Search for the cell housing the specified text and yield its (x, y) center coordinate. 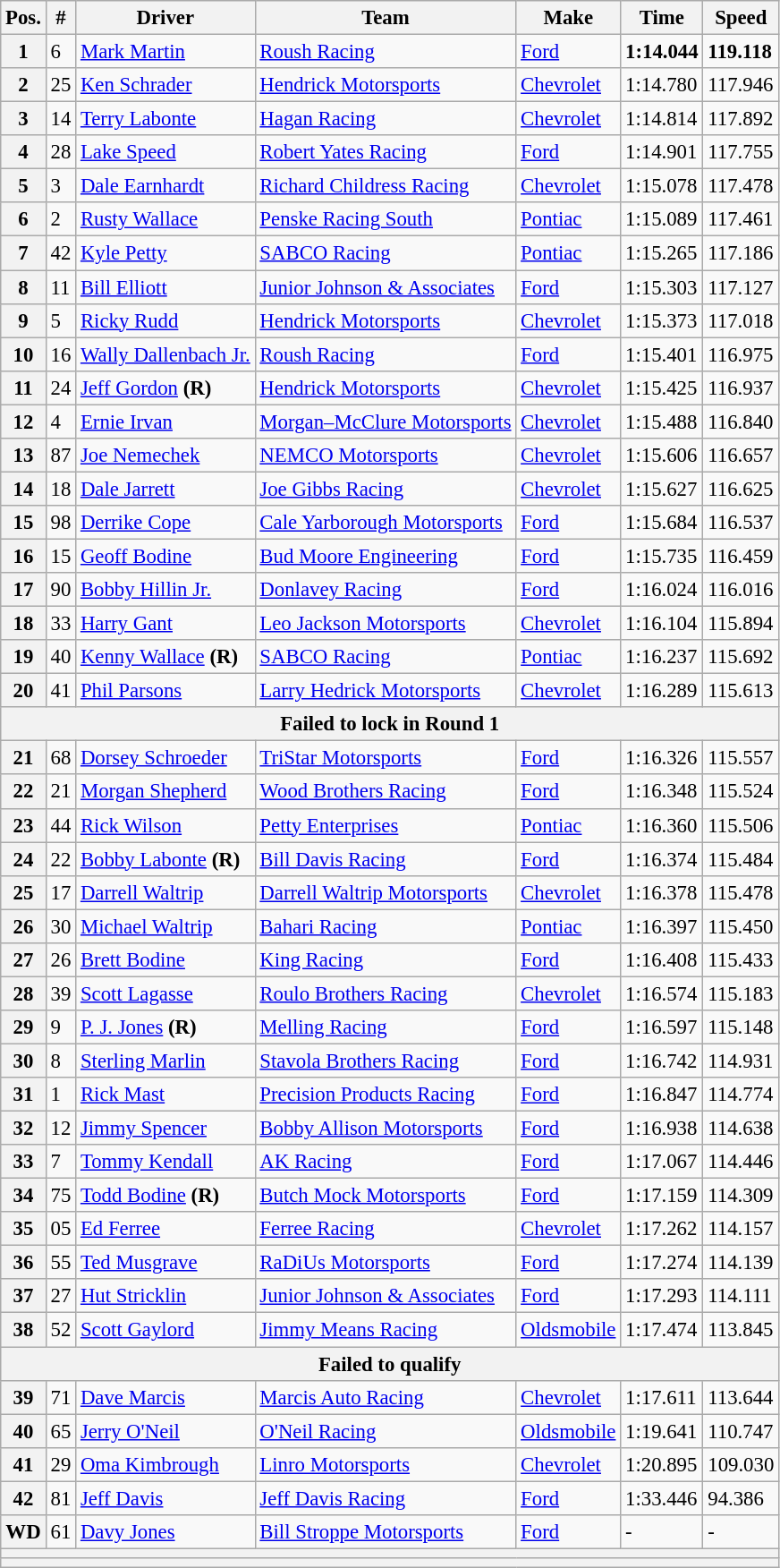
Todd Bodine (R) (165, 1196)
1:17.262 (662, 1229)
Jimmy Means Racing (386, 1330)
1:15.373 (662, 320)
Marcis Auto Racing (386, 1397)
36 (23, 1263)
Bill Davis Racing (386, 859)
1:20.895 (662, 1464)
19 (23, 657)
Make (569, 18)
Dorsey Schroeder (165, 758)
1:16.237 (662, 657)
Rick Mast (165, 1095)
116.975 (741, 354)
Ernie Irvan (165, 422)
116.625 (741, 489)
Derrike Cope (165, 523)
10 (23, 354)
Bud Moore Engineering (386, 556)
1:16.289 (662, 691)
1:16.024 (662, 590)
1:14.901 (662, 152)
1:15.425 (662, 388)
1:15.488 (662, 422)
116.657 (741, 456)
Dale Jarrett (165, 489)
115.613 (741, 691)
1:14.044 (662, 52)
1:17.474 (662, 1330)
115.478 (741, 892)
68 (61, 758)
Butch Mock Motorsports (386, 1196)
P. J. Jones (R) (165, 1027)
1:17.159 (662, 1196)
116.937 (741, 388)
Cale Yarborough Motorsports (386, 523)
Driver (165, 18)
1:16.360 (662, 825)
35 (23, 1229)
1:16.397 (662, 926)
61 (61, 1532)
Ferree Racing (386, 1229)
98 (61, 523)
114.309 (741, 1196)
Jeff Davis Racing (386, 1498)
Time (662, 18)
114.157 (741, 1229)
O'Neil Racing (386, 1431)
115.506 (741, 825)
Bobby Hillin Jr. (165, 590)
117.461 (741, 219)
Kyle Petty (165, 253)
115.692 (741, 657)
Leo Jackson Motorsports (386, 624)
Harry Gant (165, 624)
87 (61, 456)
Lake Speed (165, 152)
Jimmy Spencer (165, 1129)
115.450 (741, 926)
117.892 (741, 119)
TriStar Motorsports (386, 758)
NEMCO Motorsports (386, 456)
115.484 (741, 859)
Ed Ferree (165, 1229)
Bobby Allison Motorsports (386, 1129)
114.111 (741, 1297)
King Racing (386, 960)
1:15.606 (662, 456)
Hagan Racing (386, 119)
110.747 (741, 1431)
# (61, 18)
Tommy Kendall (165, 1162)
117.127 (741, 287)
Rick Wilson (165, 825)
90 (61, 590)
1:33.446 (662, 1498)
115.524 (741, 792)
Morgan Shepherd (165, 792)
20 (23, 691)
1:15.303 (662, 287)
1:15.735 (662, 556)
RaDiUs Motorsports (386, 1263)
52 (61, 1330)
Richard Childress Racing (386, 186)
Jerry O'Neil (165, 1431)
114.638 (741, 1129)
Davy Jones (165, 1532)
117.186 (741, 253)
1:16.597 (662, 1027)
1:17.611 (662, 1397)
1:16.574 (662, 993)
1:15.684 (662, 523)
116.840 (741, 422)
1:16.104 (662, 624)
Bahari Racing (386, 926)
Linro Motorsports (386, 1464)
115.557 (741, 758)
1:16.348 (662, 792)
1:15.265 (662, 253)
Hut Stricklin (165, 1297)
32 (23, 1129)
71 (61, 1397)
AK Racing (386, 1162)
114.139 (741, 1263)
Scott Gaylord (165, 1330)
Oma Kimbrough (165, 1464)
38 (23, 1330)
Geoff Bodine (165, 556)
1:16.408 (662, 960)
Rusty Wallace (165, 219)
Donlavey Racing (386, 590)
1:15.078 (662, 186)
13 (23, 456)
44 (61, 825)
23 (23, 825)
1:14.814 (662, 119)
114.774 (741, 1095)
Jeff Gordon (R) (165, 388)
94.386 (741, 1498)
Speed (741, 18)
115.148 (741, 1027)
117.018 (741, 320)
116.537 (741, 523)
Phil Parsons (165, 691)
Stavola Brothers Racing (386, 1061)
Ken Schrader (165, 85)
Bill Stroppe Motorsports (386, 1532)
1:14.780 (662, 85)
1:15.627 (662, 489)
Wally Dallenbach Jr. (165, 354)
Ted Musgrave (165, 1263)
Scott Lagasse (165, 993)
Dale Earnhardt (165, 186)
Jeff Davis (165, 1498)
117.478 (741, 186)
75 (61, 1196)
Darrell Waltrip (165, 892)
Joe Nemechek (165, 456)
81 (61, 1498)
Joe Gibbs Racing (386, 489)
117.946 (741, 85)
Michael Waltrip (165, 926)
Bill Elliott (165, 287)
117.755 (741, 152)
55 (61, 1263)
Ricky Rudd (165, 320)
1:17.067 (662, 1162)
31 (23, 1095)
Robert Yates Racing (386, 152)
1:16.742 (662, 1061)
Failed to lock in Round 1 (390, 724)
1:16.938 (662, 1129)
Morgan–McClure Motorsports (386, 422)
1:16.378 (662, 892)
115.894 (741, 624)
114.931 (741, 1061)
119.118 (741, 52)
113.845 (741, 1330)
Roulo Brothers Racing (386, 993)
Darrell Waltrip Motorsports (386, 892)
Team (386, 18)
1:15.089 (662, 219)
Wood Brothers Racing (386, 792)
1:16.326 (662, 758)
115.433 (741, 960)
37 (23, 1297)
WD (23, 1532)
65 (61, 1431)
Pos. (23, 18)
1:15.401 (662, 354)
34 (23, 1196)
114.446 (741, 1162)
Mark Martin (165, 52)
Kenny Wallace (R) (165, 657)
109.030 (741, 1464)
Failed to qualify (390, 1364)
Melling Racing (386, 1027)
Brett Bodine (165, 960)
Precision Products Racing (386, 1095)
113.644 (741, 1397)
Petty Enterprises (386, 825)
1:17.293 (662, 1297)
116.459 (741, 556)
115.183 (741, 993)
Penske Racing South (386, 219)
Terry Labonte (165, 119)
1:16.847 (662, 1095)
Bobby Labonte (R) (165, 859)
1:17.274 (662, 1263)
1:16.374 (662, 859)
Larry Hedrick Motorsports (386, 691)
116.016 (741, 590)
Sterling Marlin (165, 1061)
1:19.641 (662, 1431)
05 (61, 1229)
Dave Marcis (165, 1397)
